Return [x, y] of the center of cell containing provided text 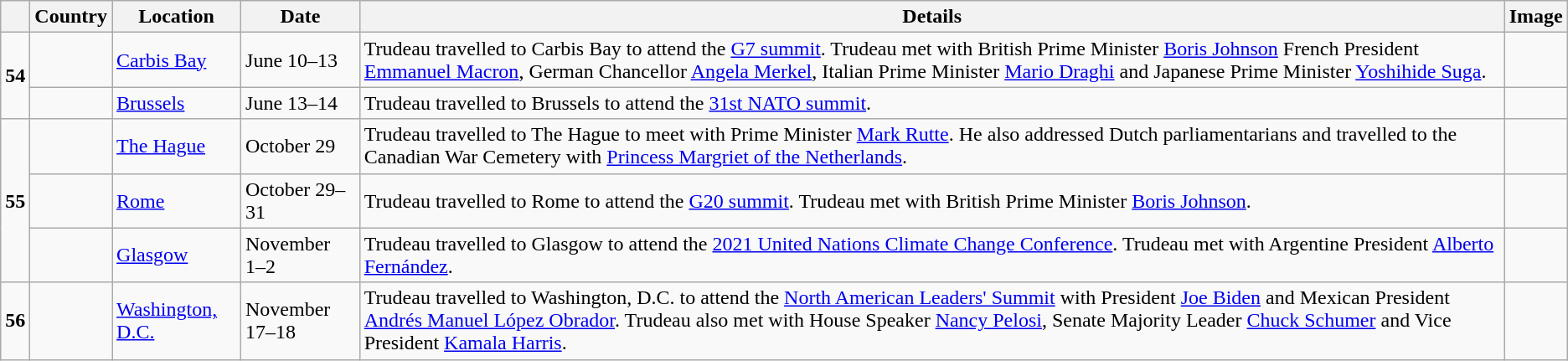
Trudeau travelled to Brussels to attend the 31st NATO summit. [931, 103]
Trudeau travelled to Glasgow to attend the 2021 United Nations Climate Change Conference. Trudeau met with Argentine President Alberto Fernández. [931, 255]
56 [15, 321]
June 13–14 [301, 103]
Location [177, 17]
Country [71, 17]
Carbis Bay [177, 60]
Details [931, 17]
The Hague [177, 146]
Rome [177, 201]
June 10–13 [301, 60]
October 29 [301, 146]
November 1–2 [301, 255]
55 [15, 201]
Washington, D.C. [177, 321]
November 17–18 [301, 321]
Brussels [177, 103]
October 29–31 [301, 201]
Trudeau travelled to Rome to attend the G20 summit. Trudeau met with British Prime Minister Boris Johnson. [931, 201]
Image [1536, 17]
Glasgow [177, 255]
54 [15, 75]
Date [301, 17]
